Capture the cell that displays the provided text and extract its [x, y] central coordinate. 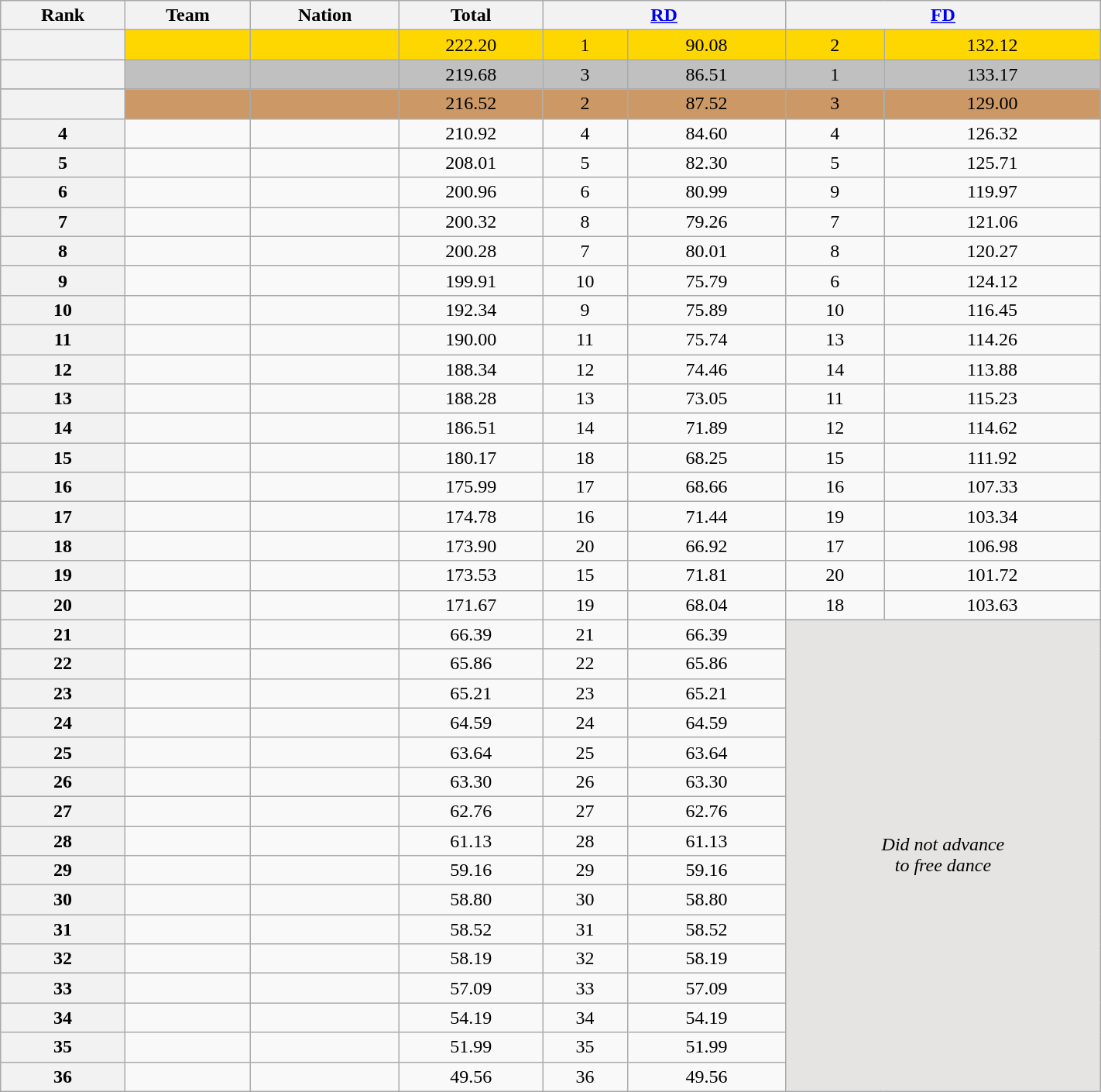
79.26 [707, 221]
175.99 [471, 487]
115.23 [993, 399]
Did not advanceto free dance [943, 855]
80.99 [707, 192]
200.28 [471, 251]
75.79 [707, 280]
71.89 [707, 428]
68.04 [707, 605]
75.74 [707, 339]
FD [943, 15]
84.60 [707, 133]
73.05 [707, 399]
116.45 [993, 310]
199.91 [471, 280]
Nation [325, 15]
74.46 [707, 369]
Rank [63, 15]
200.32 [471, 221]
121.06 [993, 221]
80.01 [707, 251]
101.72 [993, 575]
192.34 [471, 310]
103.34 [993, 517]
174.78 [471, 517]
210.92 [471, 133]
86.51 [707, 74]
173.90 [471, 546]
87.52 [707, 104]
126.32 [993, 133]
208.01 [471, 163]
71.44 [707, 517]
82.30 [707, 163]
68.66 [707, 487]
75.89 [707, 310]
216.52 [471, 104]
219.68 [471, 74]
103.63 [993, 605]
107.33 [993, 487]
190.00 [471, 339]
68.25 [707, 458]
200.96 [471, 192]
186.51 [471, 428]
119.97 [993, 192]
Total [471, 15]
RD [664, 15]
188.34 [471, 369]
114.26 [993, 339]
90.08 [707, 45]
124.12 [993, 280]
132.12 [993, 45]
222.20 [471, 45]
133.17 [993, 74]
173.53 [471, 575]
71.81 [707, 575]
66.92 [707, 546]
120.27 [993, 251]
188.28 [471, 399]
106.98 [993, 546]
180.17 [471, 458]
125.71 [993, 163]
129.00 [993, 104]
171.67 [471, 605]
114.62 [993, 428]
111.92 [993, 458]
113.88 [993, 369]
Team [188, 15]
